Identify which cell holds the provided text, then report its (X, Y) central coordinate. 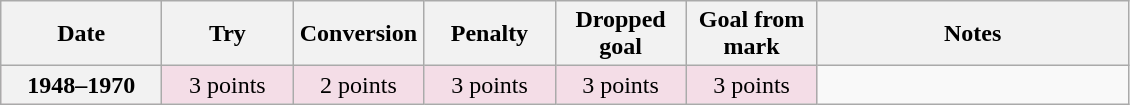
Goal from mark (752, 34)
Date (82, 34)
2 points (358, 85)
Dropped goal (620, 34)
Penalty (490, 34)
Conversion (358, 34)
Try (228, 34)
1948–1970 (82, 85)
Notes (972, 34)
